Output the [x, y] coordinate of the center of the cell containing the given text.  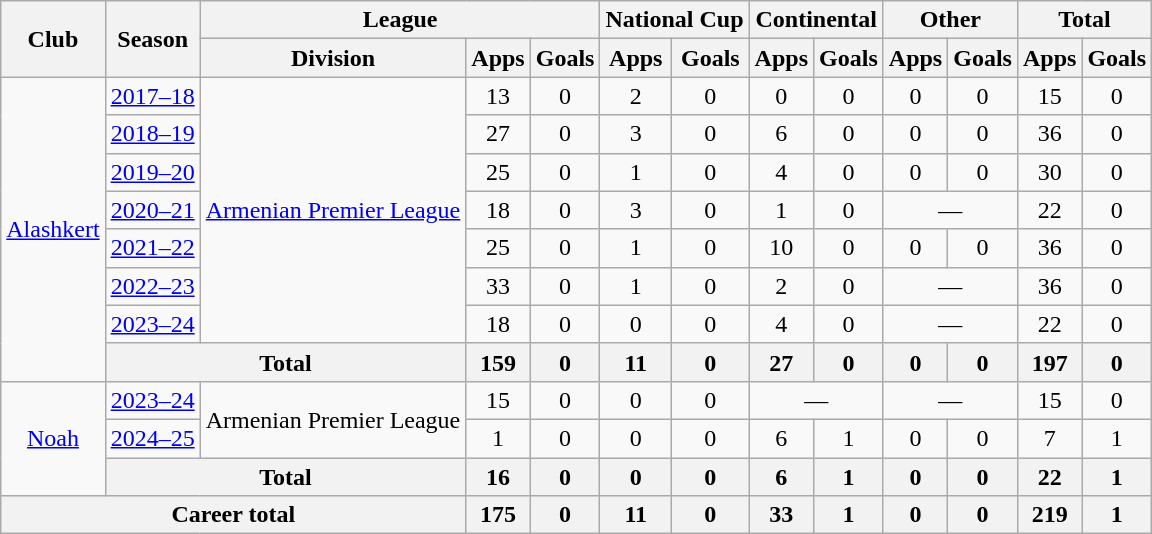
7 [1049, 438]
197 [1049, 362]
175 [498, 515]
Season [152, 39]
159 [498, 362]
2021–22 [152, 248]
2022–23 [152, 286]
16 [498, 477]
League [400, 20]
13 [498, 96]
2020–21 [152, 210]
Club [53, 39]
219 [1049, 515]
Alashkert [53, 229]
Career total [234, 515]
Other [950, 20]
2019–20 [152, 172]
Division [333, 58]
10 [781, 248]
National Cup [674, 20]
2017–18 [152, 96]
Continental [816, 20]
2018–19 [152, 134]
30 [1049, 172]
2024–25 [152, 438]
Noah [53, 438]
